Return the (x, y) coordinate for the center point of the cell that contains the specified text.  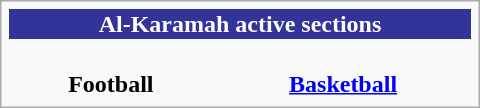
Basketball (342, 70)
Al-Karamah active sections (240, 24)
Football (110, 70)
